Detect which cell encompasses the target text, then output its [x, y] center coordinate. 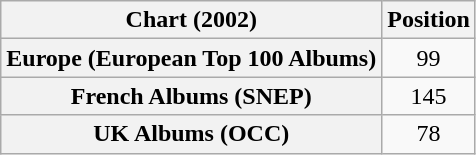
Chart (2002) [192, 20]
French Albums (SNEP) [192, 96]
Position [429, 20]
99 [429, 58]
Europe (European Top 100 Albums) [192, 58]
UK Albums (OCC) [192, 134]
145 [429, 96]
78 [429, 134]
